Extract the (X, Y) coordinate from the center of the cell holding the provided text.  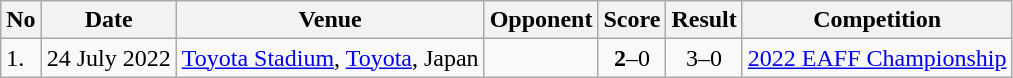
No (21, 20)
Competition (877, 20)
Date (108, 20)
Toyota Stadium, Toyota, Japan (330, 58)
Score (632, 20)
Venue (330, 20)
3–0 (704, 58)
2–0 (632, 58)
Result (704, 20)
2022 EAFF Championship (877, 58)
24 July 2022 (108, 58)
Opponent (541, 20)
1. (21, 58)
